Determine the [X, Y] coordinate at the center of the cell enclosing the given text.  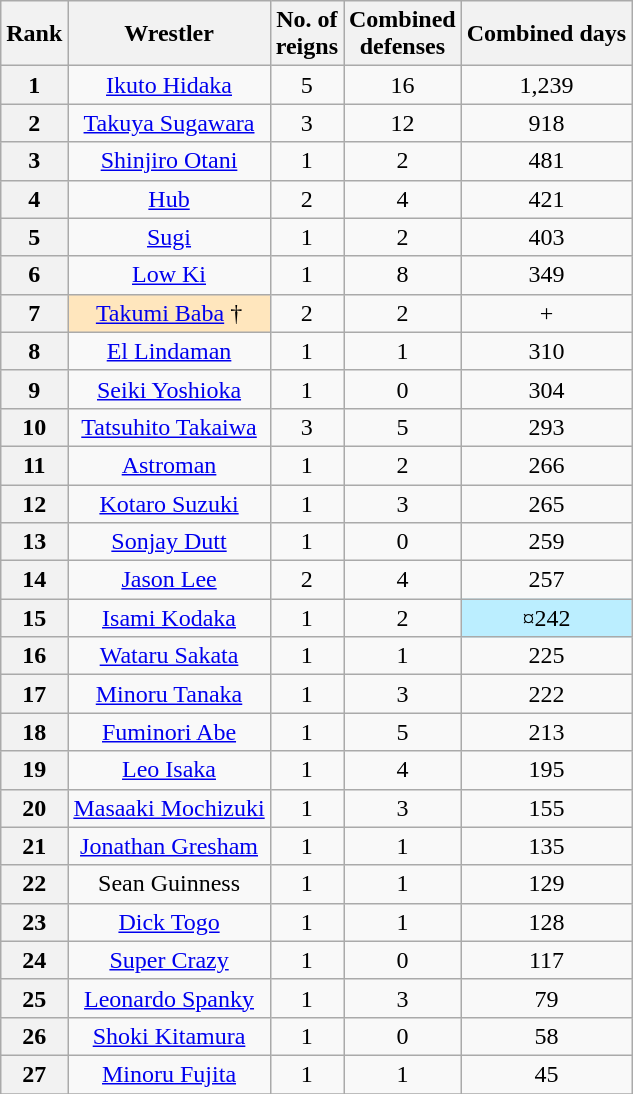
6 [34, 275]
310 [546, 351]
18 [34, 732]
20 [34, 808]
Sonjay Dutt [169, 542]
10 [34, 427]
Shoki Kitamura [169, 1036]
918 [546, 123]
Minoru Tanaka [169, 694]
Masaaki Mochizuki [169, 808]
El Lindaman [169, 351]
¤242 [546, 618]
Leonardo Spanky [169, 998]
Isami Kodaka [169, 618]
128 [546, 922]
15 [34, 618]
Sean Guinness [169, 884]
Minoru Fujita [169, 1074]
+ [546, 313]
58 [546, 1036]
Hub [169, 199]
11 [34, 465]
Combined days [546, 34]
129 [546, 884]
Leo Isaka [169, 770]
Fuminori Abe [169, 732]
293 [546, 427]
Astroman [169, 465]
14 [34, 580]
22 [34, 884]
1,239 [546, 85]
Super Crazy [169, 960]
19 [34, 770]
155 [546, 808]
481 [546, 161]
Dick Togo [169, 922]
45 [546, 1074]
23 [34, 922]
Combineddefenses [403, 34]
26 [34, 1036]
135 [546, 846]
No. ofreigns [306, 34]
304 [546, 389]
195 [546, 770]
Kotaro Suzuki [169, 503]
Tatsuhito Takaiwa [169, 427]
Wrestler [169, 34]
24 [34, 960]
Sugi [169, 237]
225 [546, 656]
Rank [34, 34]
21 [34, 846]
Low Ki [169, 275]
25 [34, 998]
403 [546, 237]
257 [546, 580]
Shinjiro Otani [169, 161]
13 [34, 542]
222 [546, 694]
Wataru Sakata [169, 656]
7 [34, 313]
27 [34, 1074]
Jason Lee [169, 580]
Seiki Yoshioka [169, 389]
Takuya Sugawara [169, 123]
117 [546, 960]
421 [546, 199]
Jonathan Gresham [169, 846]
266 [546, 465]
9 [34, 389]
265 [546, 503]
Ikuto Hidaka [169, 85]
213 [546, 732]
Takumi Baba † [169, 313]
17 [34, 694]
349 [546, 275]
79 [546, 998]
259 [546, 542]
